Capture the cell that displays the provided text and extract its [x, y] central coordinate. 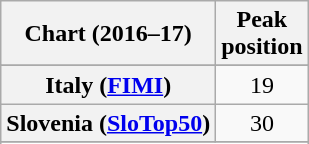
Peak position [262, 34]
Italy (FIMI) [108, 85]
19 [262, 85]
30 [262, 123]
Chart (2016–17) [108, 34]
Slovenia (SloTop50) [108, 123]
